Capture the cell that displays the provided text and extract its (x, y) central coordinate. 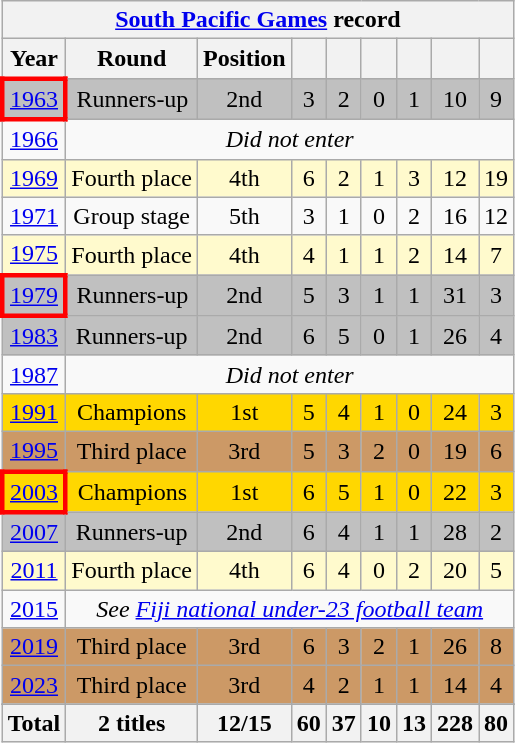
Group stage (132, 216)
Year (34, 59)
1963 (34, 98)
1995 (34, 451)
1975 (34, 255)
60 (308, 723)
1979 (34, 296)
22 (454, 492)
Round (132, 59)
1991 (34, 412)
24 (454, 412)
2003 (34, 492)
2019 (34, 647)
1971 (34, 216)
See Fiji national under-23 football team (290, 609)
2 titles (132, 723)
South Pacific Games record (258, 20)
80 (496, 723)
1966 (34, 139)
228 (454, 723)
37 (344, 723)
16 (454, 216)
12/15 (244, 723)
2015 (34, 609)
28 (454, 532)
9 (496, 98)
2011 (34, 571)
7 (496, 255)
2023 (34, 685)
1983 (34, 336)
13 (414, 723)
Position (244, 59)
8 (496, 647)
1987 (34, 374)
Total (34, 723)
5th (244, 216)
2007 (34, 532)
1969 (34, 178)
31 (454, 296)
20 (454, 571)
